Locate the cell with the specified text and output its (x, y) center coordinate. 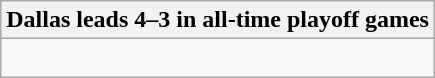
Dallas leads 4–3 in all-time playoff games (218, 20)
